Find where the given text appears and provide that cell's center as (x, y) coordinate. 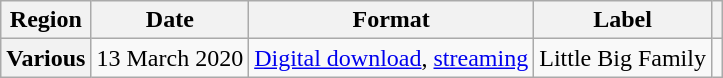
Label (623, 20)
Date (170, 20)
Format (392, 20)
13 March 2020 (170, 58)
Various (46, 58)
Little Big Family (623, 58)
Digital download, streaming (392, 58)
Region (46, 20)
